Output the (X, Y) coordinate of the center of the cell containing the given text.  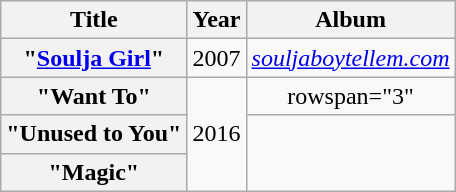
"Want To" (94, 96)
Year (216, 20)
2007 (216, 58)
souljaboytellem.com (350, 58)
2016 (216, 134)
rowspan="3" (350, 96)
"Soulja Girl" (94, 58)
"Unused to You" (94, 134)
Title (94, 20)
"Magic" (94, 172)
Album (350, 20)
